Locate the cell with the specified text and output its (x, y) center coordinate. 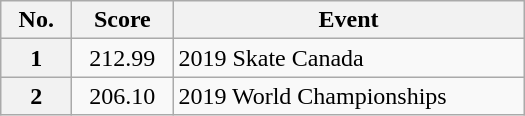
2019 Skate Canada (348, 58)
Event (348, 20)
2019 World Championships (348, 96)
1 (36, 58)
No. (36, 20)
206.10 (122, 96)
Score (122, 20)
2 (36, 96)
212.99 (122, 58)
